Capture the cell that displays the provided text and extract its (X, Y) central coordinate. 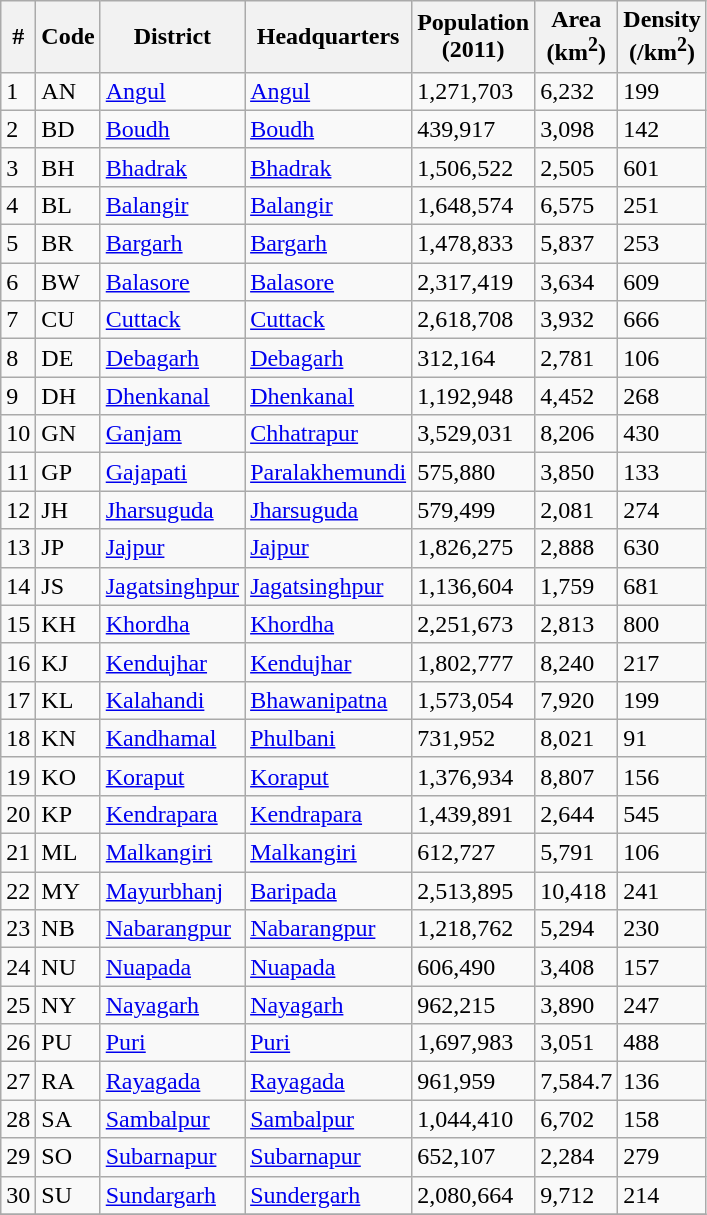
27 (18, 1081)
9 (18, 396)
601 (662, 167)
2,781 (576, 358)
142 (662, 129)
2,513,895 (474, 891)
Sundargarh (172, 1195)
16 (18, 662)
681 (662, 586)
Density (/km2) (662, 37)
2 (18, 129)
3,932 (576, 320)
2,317,419 (474, 282)
91 (662, 738)
1,376,934 (474, 776)
MY (68, 891)
268 (662, 396)
3,098 (576, 129)
6 (18, 282)
2,081 (576, 510)
Paralakhemundi (328, 472)
1,648,574 (474, 205)
Gajapati (172, 472)
579,499 (474, 510)
1,759 (576, 586)
22 (18, 891)
KO (68, 776)
3,408 (576, 967)
133 (662, 472)
1,218,762 (474, 929)
Chhatrapur (328, 434)
ML (68, 853)
4,452 (576, 396)
26 (18, 1043)
1,439,891 (474, 814)
KN (68, 738)
8,021 (576, 738)
Code (68, 37)
28 (18, 1119)
230 (662, 929)
15 (18, 624)
1,802,777 (474, 662)
Population (2011) (474, 37)
BL (68, 205)
1,478,833 (474, 244)
AN (68, 91)
3,890 (576, 1005)
9,712 (576, 1195)
274 (662, 510)
25 (18, 1005)
731,952 (474, 738)
SU (68, 1195)
3,634 (576, 282)
29 (18, 1157)
BH (68, 167)
157 (662, 967)
18 (18, 738)
# (18, 37)
962,215 (474, 1005)
312,164 (474, 358)
KL (68, 700)
14 (18, 586)
1,573,054 (474, 700)
SO (68, 1157)
KJ (68, 662)
2,644 (576, 814)
11 (18, 472)
20 (18, 814)
214 (662, 1195)
217 (662, 662)
8,206 (576, 434)
3,051 (576, 1043)
6,575 (576, 205)
1,826,275 (474, 548)
3 (18, 167)
NY (68, 1005)
575,880 (474, 472)
JP (68, 548)
156 (662, 776)
Area (km2) (576, 37)
430 (662, 434)
3,529,031 (474, 434)
6,702 (576, 1119)
Mayurbhanj (172, 891)
2,505 (576, 167)
KP (68, 814)
609 (662, 282)
21 (18, 853)
545 (662, 814)
247 (662, 1005)
Baripada (328, 891)
612,727 (474, 853)
24 (18, 967)
RA (68, 1081)
10 (18, 434)
1,192,948 (474, 396)
5,837 (576, 244)
8 (18, 358)
488 (662, 1043)
23 (18, 929)
GN (68, 434)
2,251,673 (474, 624)
10,418 (576, 891)
5,294 (576, 929)
606,490 (474, 967)
2,813 (576, 624)
KH (68, 624)
19 (18, 776)
JH (68, 510)
2,618,708 (474, 320)
30 (18, 1195)
5,791 (576, 853)
DE (68, 358)
2,284 (576, 1157)
Ganjam (172, 434)
2,888 (576, 548)
BR (68, 244)
Bhawanipatna (328, 700)
BW (68, 282)
5 (18, 244)
3,850 (576, 472)
13 (18, 548)
7 (18, 320)
Phulbani (328, 738)
961,959 (474, 1081)
630 (662, 548)
439,917 (474, 129)
17 (18, 700)
251 (662, 205)
800 (662, 624)
666 (662, 320)
1,271,703 (474, 91)
1,697,983 (474, 1043)
1,506,522 (474, 167)
241 (662, 891)
JS (68, 586)
7,920 (576, 700)
6,232 (576, 91)
BD (68, 129)
2,080,664 (474, 1195)
1 (18, 91)
253 (662, 244)
8,807 (576, 776)
8,240 (576, 662)
158 (662, 1119)
652,107 (474, 1157)
CU (68, 320)
District (172, 37)
1,136,604 (474, 586)
7,584.7 (576, 1081)
NB (68, 929)
Kandhamal (172, 738)
12 (18, 510)
Sundergarh (328, 1195)
279 (662, 1157)
Headquarters (328, 37)
1,044,410 (474, 1119)
PU (68, 1043)
4 (18, 205)
GP (68, 472)
136 (662, 1081)
NU (68, 967)
SA (68, 1119)
Kalahandi (172, 700)
DH (68, 396)
